Return (X, Y) of the center of cell containing provided text 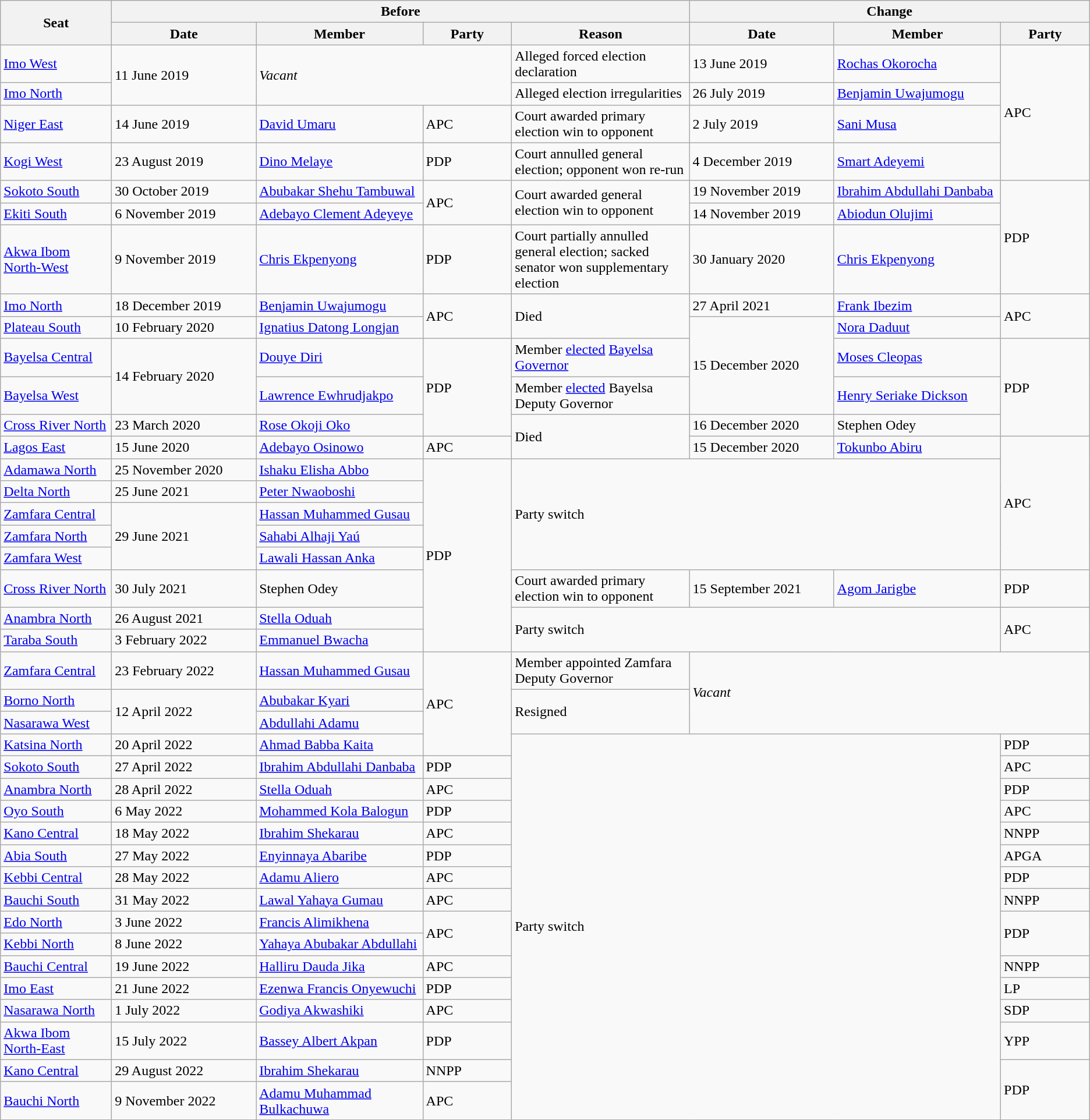
Member appointed Zamfara Deputy Governor (601, 671)
Resigned (601, 711)
30 October 2019 (184, 192)
Abdullahi Adamu (339, 722)
Adamawa North (56, 470)
Adebayo Clement Adeyeye (339, 214)
Tokunbo Abiru (917, 448)
Rose Okoji Oko (339, 426)
13 June 2019 (762, 64)
21 June 2022 (184, 988)
Kebbi Central (56, 878)
26 July 2019 (762, 94)
Alleged election irregularities (601, 94)
Nasarawa West (56, 722)
Kebbi North (56, 944)
23 February 2022 (184, 671)
Yahaya Abubakar Abdullahi (339, 944)
16 December 2020 (762, 426)
15 June 2020 (184, 448)
25 November 2020 (184, 470)
Seat (56, 23)
Niger East (56, 123)
27 April 2021 (762, 305)
Agom Jarigbe (917, 588)
Plateau South (56, 327)
Lagos East (56, 448)
26 August 2021 (184, 618)
18 May 2022 (184, 834)
Ahmad Babba Kaita (339, 745)
19 November 2019 (762, 192)
6 November 2019 (184, 214)
1 July 2022 (184, 1011)
Katsina North (56, 745)
David Umaru (339, 123)
14 June 2019 (184, 123)
Douye Diri (339, 357)
Adamu Muhammad Bulkachuwa (339, 1100)
8 June 2022 (184, 944)
9 November 2019 (184, 260)
Bayelsa Central (56, 357)
Lawal Yahaya Gumau (339, 900)
Rochas Okorocha (917, 64)
15 July 2022 (184, 1041)
23 August 2019 (184, 162)
Reason (601, 34)
Abubakar Kyari (339, 700)
18 December 2019 (184, 305)
31 May 2022 (184, 900)
Nasarawa North (56, 1011)
3 June 2022 (184, 922)
Godiya Akwashiki (339, 1011)
28 May 2022 (184, 878)
27 May 2022 (184, 856)
Dino Melaye (339, 162)
Bayelsa West (56, 395)
9 November 2022 (184, 1100)
Akwa Ibom North-East (56, 1041)
Court awarded general election win to opponent (601, 203)
3 February 2022 (184, 640)
Borno North (56, 700)
Abiodun Olujimi (917, 214)
Taraba South (56, 640)
4 December 2019 (762, 162)
Sani Musa (917, 123)
25 June 2021 (184, 492)
Kogi West (56, 162)
Abia South (56, 856)
SDP (1046, 1011)
14 November 2019 (762, 214)
27 April 2022 (184, 767)
Court partially annulled general election; sacked senator won supplementary election (601, 260)
10 February 2020 (184, 327)
6 May 2022 (184, 811)
Zamfara West (56, 558)
LP (1046, 988)
Bauchi Central (56, 966)
Member elected Bayelsa Governor (601, 357)
Halliru Dauda Jika (339, 966)
Henry Seriake Dickson (917, 395)
11 June 2019 (184, 75)
Change (890, 12)
30 January 2020 (762, 260)
YPP (1046, 1041)
28 April 2022 (184, 789)
Zamfara North (56, 536)
12 April 2022 (184, 711)
Adebayo Osinowo (339, 448)
Francis Alimikhena (339, 922)
Enyinnaya Abaribe (339, 856)
Bassey Albert Akpan (339, 1041)
15 September 2021 (762, 588)
Sahabi Alhaji Yaú (339, 536)
Moses Cleopas (917, 357)
Ezenwa Francis Onyewuchi (339, 988)
Lawali Hassan Anka (339, 558)
Alleged forced election declaration (601, 64)
Before (401, 12)
Ishaku Elisha Abbo (339, 470)
Mohammed Kola Balogun (339, 811)
Nora Daduut (917, 327)
Peter Nwaoboshi (339, 492)
Emmanuel Bwacha (339, 640)
Abubakar Shehu Tambuwal (339, 192)
Ignatius Datong Longjan (339, 327)
2 July 2019 (762, 123)
Lawrence Ewhrudjakpo (339, 395)
Bauchi North (56, 1100)
30 July 2021 (184, 588)
14 February 2020 (184, 376)
Imo West (56, 64)
29 August 2022 (184, 1071)
Bauchi South (56, 900)
Member elected Bayelsa Deputy Governor (601, 395)
Delta North (56, 492)
Adamu Aliero (339, 878)
23 March 2020 (184, 426)
Imo East (56, 988)
Edo North (56, 922)
Oyo South (56, 811)
Ekiti South (56, 214)
29 June 2021 (184, 536)
Frank Ibezim (917, 305)
20 April 2022 (184, 745)
19 June 2022 (184, 966)
Smart Adeyemi (917, 162)
Akwa Ibom North-West (56, 260)
APGA (1046, 856)
Court annulled general election; opponent won re-run (601, 162)
